Scan for the cell matching the given text and deliver its (x, y) coordinate at center. 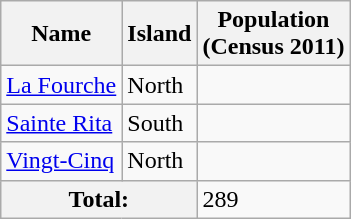
Sainte Rita (62, 123)
Population(Census 2011) (274, 34)
Name (62, 34)
Island (160, 34)
289 (274, 199)
Total: (99, 199)
La Fourche (62, 85)
South (160, 123)
Vingt-Cinq (62, 161)
